Detect which cell encompasses the target text, then output its (x, y) center coordinate. 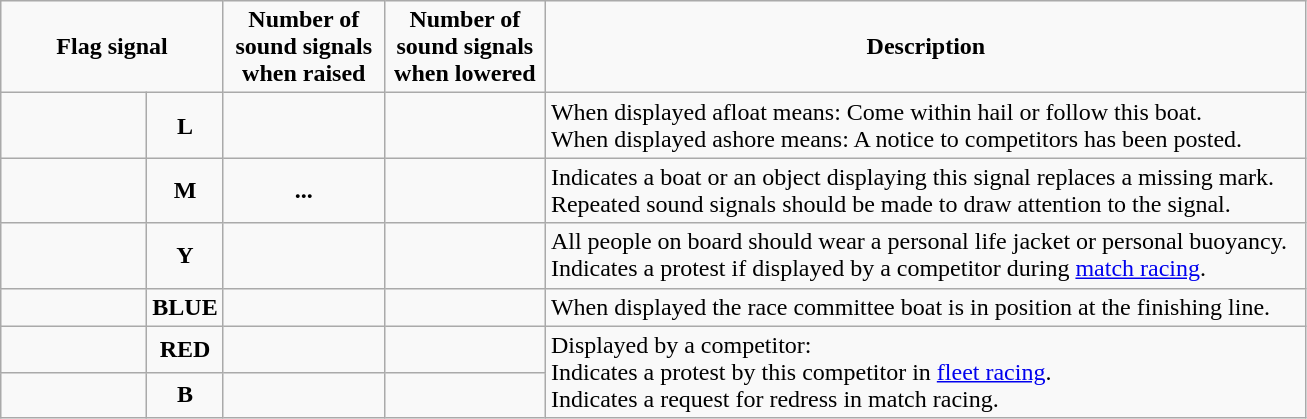
Description (926, 47)
Number of sound signals when raised (304, 47)
When displayed the race committee boat is in position at the finishing line. (926, 307)
All people on board should wear a personal life jacket or personal buoyancy.Indicates a protest if displayed by a competitor during match racing. (926, 256)
RED (185, 349)
B (185, 395)
Number of sound signals when lowered (464, 47)
M (185, 190)
BLUE (185, 307)
Y (185, 256)
Flag signal (112, 47)
Indicates a boat or an object displaying this signal replaces a missing mark.Repeated sound signals should be made to draw attention to the signal. (926, 190)
When displayed afloat means: Come within hail or follow this boat.When displayed ashore means: A notice to competitors has been posted. (926, 126)
... (304, 190)
Displayed by a competitor:Indicates a protest by this competitor in fleet racing. Indicates a request for redress in match racing. (926, 372)
L (185, 126)
